Identify which cell holds the provided text, then report its [X, Y] central coordinate. 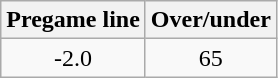
-2.0 [74, 58]
65 [210, 58]
Over/under [210, 20]
Pregame line [74, 20]
